Find where the given text appears and provide that cell's center as (x, y) coordinate. 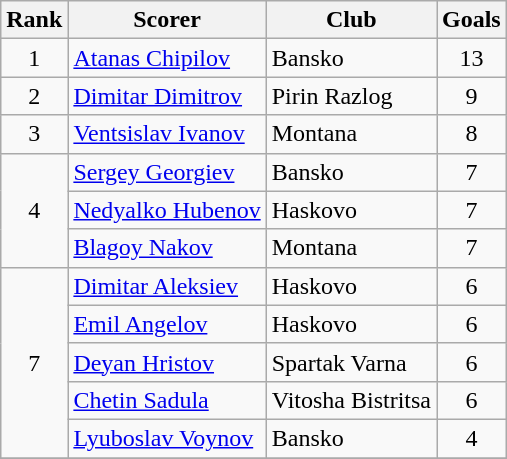
Rank (34, 20)
Dimitar Dimitrov (167, 96)
Deyan Hristov (167, 362)
Pirin Razlog (351, 96)
Sergey Georgiev (167, 172)
1 (34, 58)
Blagoy Nakov (167, 248)
2 (34, 96)
Goals (471, 20)
13 (471, 58)
Lyuboslav Voynov (167, 438)
Chetin Sadula (167, 400)
Scorer (167, 20)
Ventsislav Ivanov (167, 134)
Club (351, 20)
Nedyalko Hubenov (167, 210)
Spartak Varna (351, 362)
Emil Angelov (167, 324)
8 (471, 134)
Atanas Chipilov (167, 58)
3 (34, 134)
Vitosha Bistritsa (351, 400)
9 (471, 96)
Dimitar Aleksiev (167, 286)
